Find where the given text appears and provide that cell's center as [X, Y] coordinate. 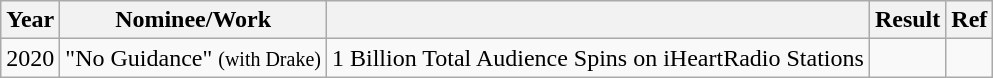
Result [907, 20]
Nominee/Work [194, 20]
Year [30, 20]
1 Billion Total Audience Spins on iHeartRadio Stations [598, 58]
2020 [30, 58]
Ref [970, 20]
"No Guidance" (with Drake) [194, 58]
